Identify which cell holds the provided text, then report its (X, Y) central coordinate. 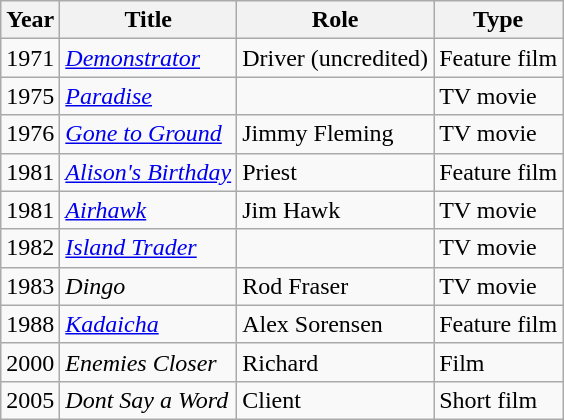
1982 (30, 248)
Priest (336, 172)
Gone to Ground (148, 134)
Year (30, 20)
1988 (30, 324)
Dingo (148, 286)
1976 (30, 134)
1983 (30, 286)
Film (498, 362)
1971 (30, 58)
Short film (498, 400)
Title (148, 20)
Alison's Birthday (148, 172)
Client (336, 400)
Jim Hawk (336, 210)
Kadaicha (148, 324)
Enemies Closer (148, 362)
2005 (30, 400)
Dont Say a Word (148, 400)
Demonstrator (148, 58)
Airhawk (148, 210)
2000 (30, 362)
Jimmy Fleming (336, 134)
Rod Fraser (336, 286)
Paradise (148, 96)
Alex Sorensen (336, 324)
Role (336, 20)
Driver (uncredited) (336, 58)
1975 (30, 96)
Island Trader (148, 248)
Richard (336, 362)
Type (498, 20)
